Detect which cell encompasses the target text, then output its (x, y) center coordinate. 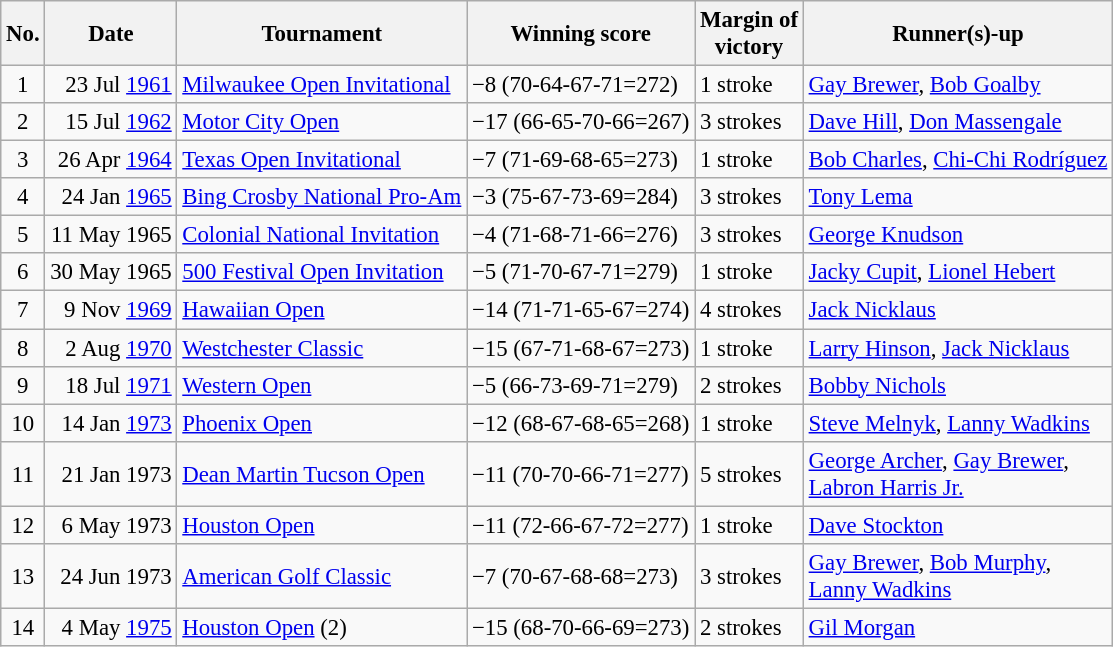
8 (23, 348)
9 (23, 385)
2 Aug 1970 (111, 348)
Date (111, 34)
−3 (75-67-73-69=284) (581, 197)
7 (23, 310)
Phoenix Open (322, 423)
23 Jul 1961 (111, 85)
3 (23, 160)
14 (23, 627)
Steve Melnyk, Lanny Wadkins (958, 423)
6 (23, 273)
2 (23, 122)
11 May 1965 (111, 235)
5 strokes (750, 474)
Colonial National Invitation (322, 235)
9 Nov 1969 (111, 310)
Houston Open (2) (322, 627)
Jack Nicklaus (958, 310)
24 Jan 1965 (111, 197)
15 Jul 1962 (111, 122)
11 (23, 474)
−11 (72-66-67-72=277) (581, 525)
−5 (66-73-69-71=279) (581, 385)
4 May 1975 (111, 627)
Larry Hinson, Jack Nicklaus (958, 348)
Tony Lema (958, 197)
Gil Morgan (958, 627)
4 (23, 197)
−4 (71-68-71-66=276) (581, 235)
18 Jul 1971 (111, 385)
−17 (66-65-70-66=267) (581, 122)
Winning score (581, 34)
Bob Charles, Chi-Chi Rodríguez (958, 160)
14 Jan 1973 (111, 423)
10 (23, 423)
Runner(s)-up (958, 34)
12 (23, 525)
−11 (70-70-66-71=277) (581, 474)
6 May 1973 (111, 525)
Texas Open Invitational (322, 160)
−14 (71-71-65-67=274) (581, 310)
Dave Hill, Don Massengale (958, 122)
−15 (67-71-68-67=273) (581, 348)
No. (23, 34)
Dave Stockton (958, 525)
−7 (71-69-68-65=273) (581, 160)
Jacky Cupit, Lionel Hebert (958, 273)
30 May 1965 (111, 273)
Milwaukee Open Invitational (322, 85)
Tournament (322, 34)
4 strokes (750, 310)
Westchester Classic (322, 348)
Dean Martin Tucson Open (322, 474)
1 (23, 85)
26 Apr 1964 (111, 160)
American Golf Classic (322, 576)
Bobby Nichols (958, 385)
Motor City Open (322, 122)
−15 (68-70-66-69=273) (581, 627)
−12 (68-67-68-65=268) (581, 423)
George Knudson (958, 235)
−5 (71-70-67-71=279) (581, 273)
Houston Open (322, 525)
Western Open (322, 385)
Bing Crosby National Pro-Am (322, 197)
5 (23, 235)
Margin ofvictory (750, 34)
George Archer, Gay Brewer, Labron Harris Jr. (958, 474)
Hawaiian Open (322, 310)
−8 (70-64-67-71=272) (581, 85)
500 Festival Open Invitation (322, 273)
21 Jan 1973 (111, 474)
Gay Brewer, Bob Murphy, Lanny Wadkins (958, 576)
24 Jun 1973 (111, 576)
13 (23, 576)
−7 (70-67-68-68=273) (581, 576)
Gay Brewer, Bob Goalby (958, 85)
